Find where the given text appears and provide that cell's center as [X, Y] coordinate. 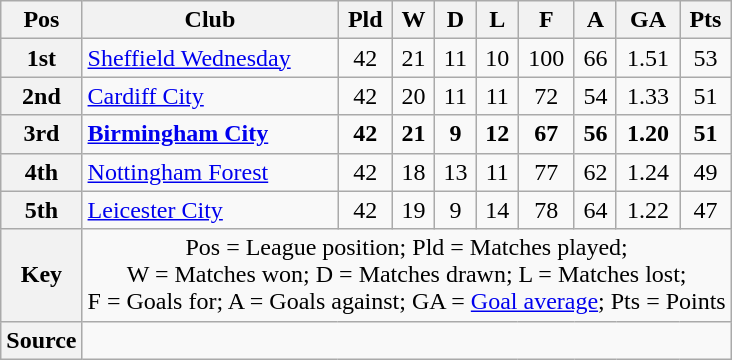
19 [414, 210]
56 [595, 134]
66 [595, 58]
18 [414, 172]
GA [648, 20]
12 [497, 134]
A [595, 20]
1.22 [648, 210]
1.51 [648, 58]
Key [42, 275]
Pts [706, 20]
4th [42, 172]
Sheffield Wednesday [210, 58]
100 [546, 58]
W [414, 20]
Nottingham Forest [210, 172]
72 [546, 96]
1.24 [648, 172]
5th [42, 210]
20 [414, 96]
Leicester City [210, 210]
Pos [42, 20]
Cardiff City [210, 96]
62 [595, 172]
47 [706, 210]
1st [42, 58]
Club [210, 20]
64 [595, 210]
L [497, 20]
2nd [42, 96]
14 [497, 210]
Pld [366, 20]
54 [595, 96]
1.33 [648, 96]
3rd [42, 134]
1.20 [648, 134]
78 [546, 210]
49 [706, 172]
77 [546, 172]
10 [497, 58]
13 [455, 172]
D [455, 20]
53 [706, 58]
67 [546, 134]
Source [42, 340]
Birmingham City [210, 134]
F [546, 20]
